Capture the cell that displays the provided text and extract its [X, Y] central coordinate. 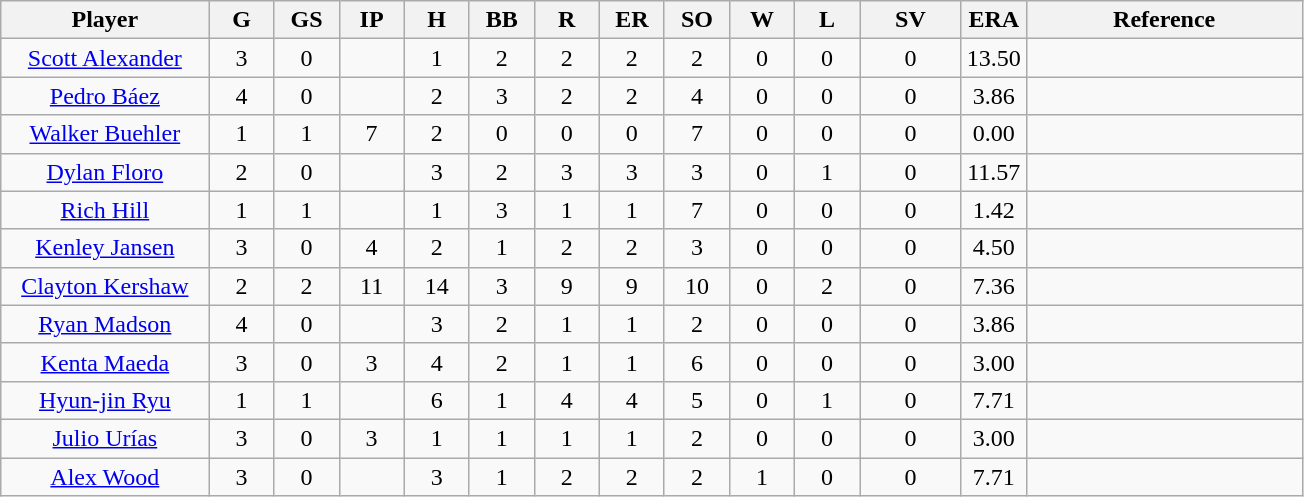
11 [372, 286]
L [828, 20]
ERA [994, 20]
0.00 [994, 134]
ER [632, 20]
5 [696, 400]
1.42 [994, 210]
Rich Hill [105, 210]
13.50 [994, 58]
14 [436, 286]
Pedro Báez [105, 96]
SV [911, 20]
SO [696, 20]
Dylan Floro [105, 172]
GS [306, 20]
BB [502, 20]
Clayton Kershaw [105, 286]
H [436, 20]
7.36 [994, 286]
G [242, 20]
IP [372, 20]
Player [105, 20]
Kenley Jansen [105, 248]
Hyun-jin Ryu [105, 400]
R [566, 20]
10 [696, 286]
Walker Buehler [105, 134]
Alex Wood [105, 477]
4.50 [994, 248]
Scott Alexander [105, 58]
Julio Urías [105, 438]
Ryan Madson [105, 324]
W [762, 20]
11.57 [994, 172]
Kenta Maeda [105, 362]
Reference [1164, 20]
